Determine the [x, y] coordinate at the center of the cell enclosing the given text.  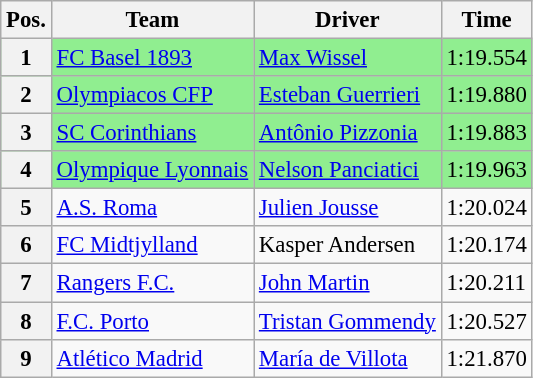
1:20.527 [486, 321]
9 [26, 358]
Kasper Andersen [348, 245]
7 [26, 283]
F.C. Porto [152, 321]
Atlético Madrid [152, 358]
8 [26, 321]
3 [26, 133]
Rangers F.C. [152, 283]
Team [152, 20]
A.S. Roma [152, 208]
1:21.870 [486, 358]
Nelson Panciatici [348, 170]
FC Midtjylland [152, 245]
Olympique Lyonnais [152, 170]
2 [26, 95]
1:19.883 [486, 133]
Antônio Pizzonia [348, 133]
Esteban Guerrieri [348, 95]
1:19.554 [486, 58]
Julien Jousse [348, 208]
Tristan Gommendy [348, 321]
5 [26, 208]
Pos. [26, 20]
1:19.963 [486, 170]
4 [26, 170]
María de Villota [348, 358]
1 [26, 58]
1:20.174 [486, 245]
1:19.880 [486, 95]
John Martin [348, 283]
Time [486, 20]
1:20.211 [486, 283]
1:20.024 [486, 208]
Driver [348, 20]
6 [26, 245]
SC Corinthians [152, 133]
Olympiacos CFP [152, 95]
Max Wissel [348, 58]
FC Basel 1893 [152, 58]
